Output the [x, y] coordinate of the center of the cell containing the given text.  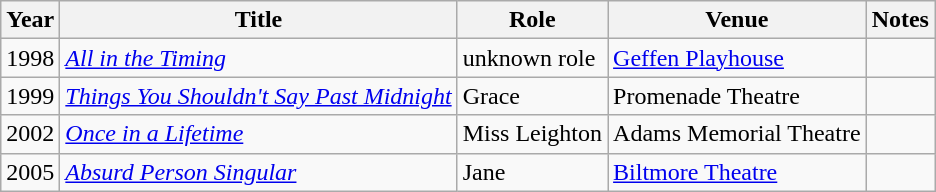
Notes [900, 20]
Geffen Playhouse [738, 58]
Adams Memorial Theatre [738, 134]
unknown role [532, 58]
1998 [30, 58]
Grace [532, 96]
2002 [30, 134]
Promenade Theatre [738, 96]
Absurd Person Singular [258, 172]
Things You Shouldn't Say Past Midnight [258, 96]
Jane [532, 172]
Biltmore Theatre [738, 172]
1999 [30, 96]
Miss Leighton [532, 134]
Title [258, 20]
Venue [738, 20]
All in the Timing [258, 58]
Role [532, 20]
Year [30, 20]
Once in a Lifetime [258, 134]
2005 [30, 172]
